Pinpoint the cell where the given text exists, returning its (X, Y) midpoint coordinate. 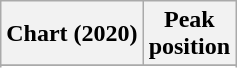
Peakposition (189, 34)
Chart (2020) (72, 34)
